Return [x, y] of the center of cell containing provided text 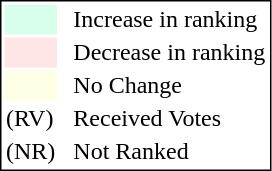
No Change [170, 85]
Decrease in ranking [170, 53]
Received Votes [170, 119]
Increase in ranking [170, 19]
Not Ranked [170, 151]
(RV) [30, 119]
(NR) [30, 151]
